Detect which cell encompasses the target text, then output its (X, Y) center coordinate. 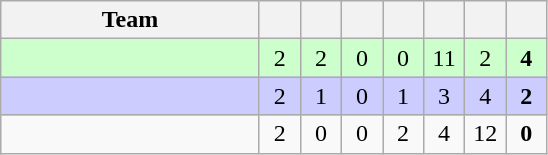
11 (444, 58)
3 (444, 96)
12 (486, 134)
Team (130, 20)
